Locate the cell with the specified text and output its (x, y) center coordinate. 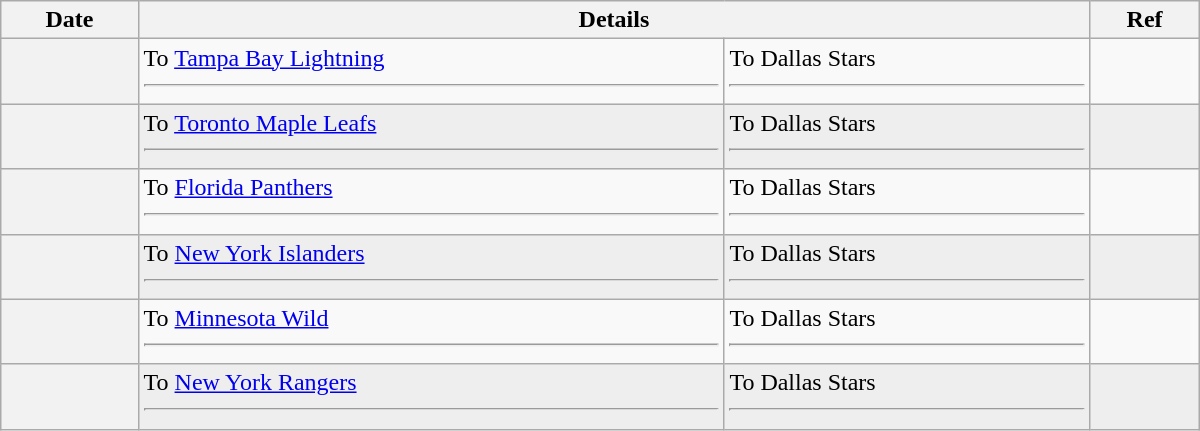
Details (614, 20)
To Florida Panthers (431, 202)
To New York Rangers (431, 396)
To Toronto Maple Leafs (431, 136)
Date (70, 20)
To Minnesota Wild (431, 332)
Ref (1144, 20)
To Tampa Bay Lightning (431, 72)
To New York Islanders (431, 266)
